Return the (X, Y) coordinate for the center point of the cell that contains the specified text.  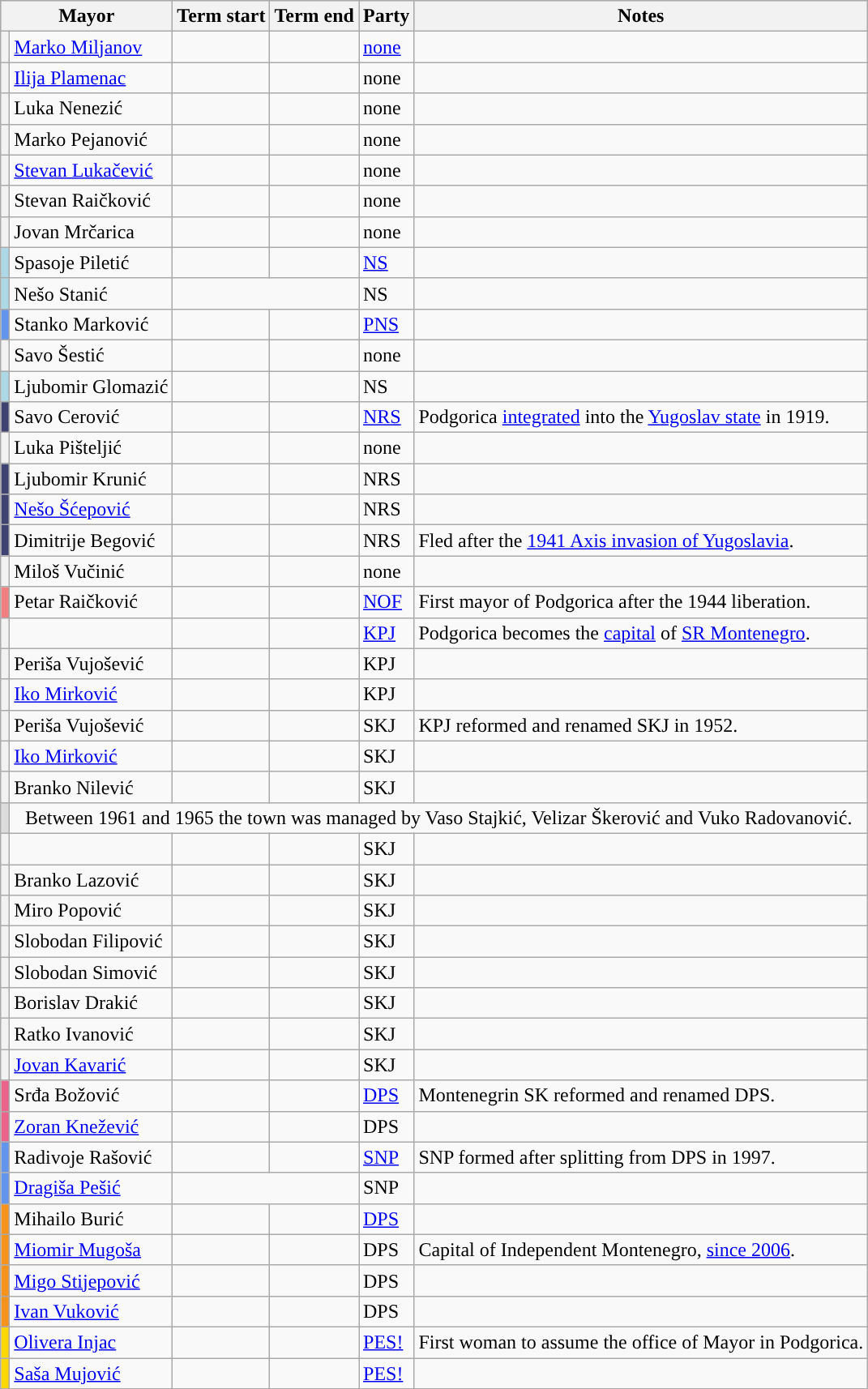
Marko Miljanov (91, 47)
Srđa Božović (91, 1096)
Miomir Mugoša (91, 1250)
Ilija Plamenac (91, 78)
Luka Nenezić (91, 109)
Podgorica integrated into the Yugoslav state in 1919. (641, 417)
Olivera Injac (91, 1342)
Stevan Raičković (91, 201)
Borislav Drakić (91, 1003)
Ljubomir Glomazić (91, 387)
Zoran Knežević (91, 1126)
KPJ reformed and renamed SKJ in 1952. (641, 725)
Term end (314, 16)
Mayor (87, 16)
Podgorica becomes the capital of SR Montenegro. (641, 633)
Ivan Vuković (91, 1311)
First mayor of Podgorica after the 1944 liberation. (641, 602)
Slobodan Filipović (91, 942)
Slobodan Simović (91, 972)
Branko Lazović (91, 879)
Notes (641, 16)
Dragiša Pešić (91, 1188)
Miro Popović (91, 911)
Petar Raičković (91, 602)
PNS (386, 324)
Nešo Šćepović (91, 510)
Montenegrin SK reformed and renamed DPS. (641, 1096)
Miloš Vučinić (91, 571)
Jovan Kavarić (91, 1065)
First woman to assume the office of Mayor in Podgorica. (641, 1342)
Ratko Ivanović (91, 1034)
Spasoje Piletić (91, 263)
NOF (386, 602)
Mihailo Burić (91, 1219)
Stevan Lukačević (91, 170)
Saša Mujović (91, 1374)
Jovan Mrčarica (91, 232)
Fled after the 1941 Axis invasion of Yugoslavia. (641, 541)
Branko Nilević (91, 787)
Party (386, 16)
Ljubomir Krunić (91, 479)
Radivoje Rašović (91, 1157)
Nešo Stanić (91, 293)
Stanko Marković (91, 324)
Dimitrije Begović (91, 541)
Savo Cerović (91, 417)
Between 1961 and 1965 the town was managed by Vaso Stajkić, Velizar Škerović and Vuko Radovanović. (439, 818)
Savo Šestić (91, 355)
SNP formed after splitting from DPS in 1997. (641, 1157)
Term start (221, 16)
Luka Pišteljić (91, 448)
Capital of Independent Montenegro, since 2006. (641, 1250)
Marko Pejanović (91, 139)
Migo Stijepović (91, 1280)
